Capture the cell that displays the provided text and extract its [X, Y] central coordinate. 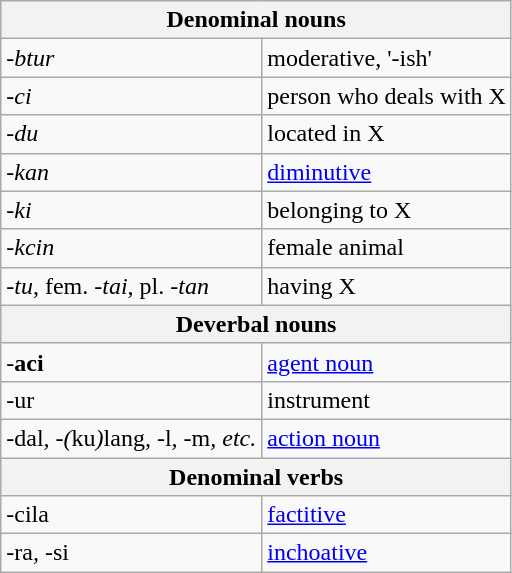
-kan [132, 172]
-ci [132, 96]
-ki [132, 210]
agent noun [387, 362]
female animal [387, 248]
-du [132, 134]
action noun [387, 438]
-btur [132, 58]
Deverbal nouns [256, 324]
diminutive [387, 172]
located in X [387, 134]
-ra, -si [132, 553]
factitive [387, 515]
-ur [132, 400]
inchoative [387, 553]
-dal, -(ku)lang, -l, -m, etc. [132, 438]
having X [387, 286]
Denominal nouns [256, 20]
instrument [387, 400]
-cila [132, 515]
person who deals with X [387, 96]
-kcin [132, 248]
-aci [132, 362]
moderative, '-ish' [387, 58]
-tu, fem. -tai, pl. -tan [132, 286]
Denominal verbs [256, 477]
belonging to X [387, 210]
